Return (X, Y) of the center of cell containing provided text 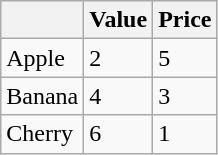
4 (118, 96)
Value (118, 20)
Banana (42, 96)
5 (185, 58)
3 (185, 96)
1 (185, 134)
Cherry (42, 134)
2 (118, 58)
6 (118, 134)
Apple (42, 58)
Price (185, 20)
